Find where the given text appears and provide that cell's center as (X, Y) coordinate. 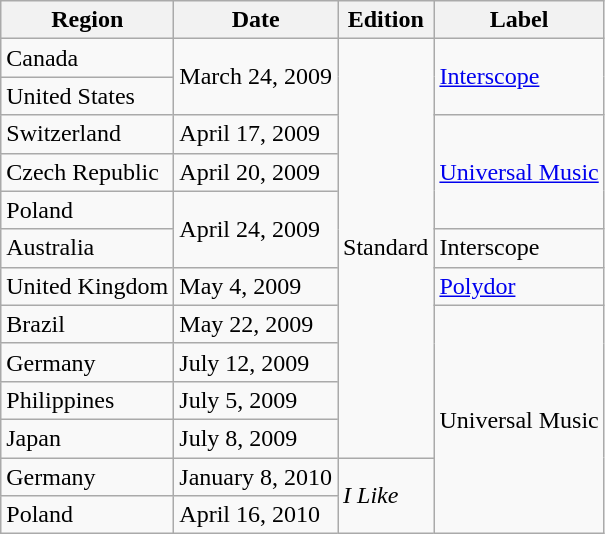
Canada (88, 58)
April 24, 2009 (256, 229)
April 17, 2009 (256, 134)
Japan (88, 438)
I Like (386, 496)
July 5, 2009 (256, 400)
Date (256, 20)
January 8, 2010 (256, 477)
July 8, 2009 (256, 438)
May 22, 2009 (256, 324)
United States (88, 96)
May 4, 2009 (256, 286)
Brazil (88, 324)
Region (88, 20)
Australia (88, 248)
July 12, 2009 (256, 362)
March 24, 2009 (256, 77)
United Kingdom (88, 286)
Switzerland (88, 134)
Label (519, 20)
Czech Republic (88, 172)
Edition (386, 20)
April 20, 2009 (256, 172)
Polydor (519, 286)
Philippines (88, 400)
Standard (386, 248)
April 16, 2010 (256, 515)
